Locate the cell with the specified text and output its [X, Y] center coordinate. 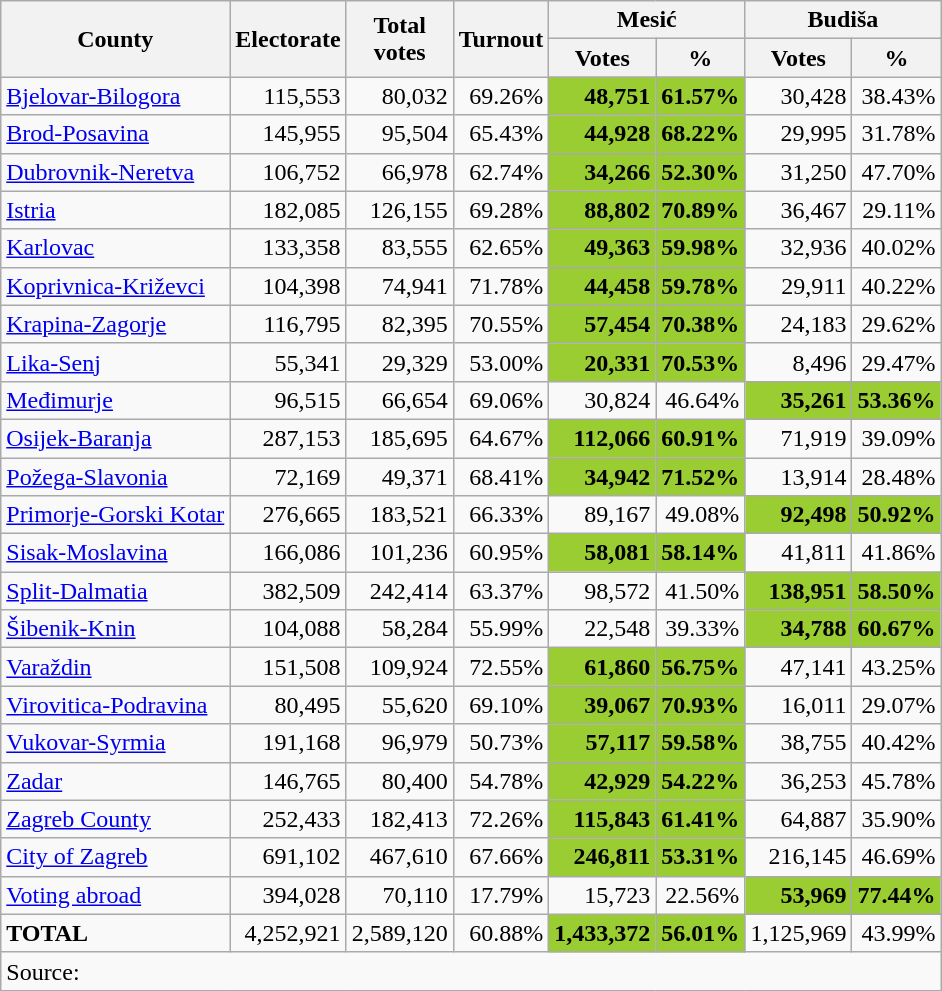
96,979 [400, 743]
82,395 [400, 324]
45.78% [896, 781]
138,951 [798, 591]
66,978 [400, 172]
Zagreb County [116, 819]
67.66% [501, 857]
22.56% [700, 895]
106,752 [288, 172]
40.02% [896, 248]
20,331 [602, 362]
39.09% [896, 438]
52.30% [700, 172]
Primorje-Gorski Kotar [116, 515]
71.52% [700, 477]
32,936 [798, 248]
Međimurje [116, 400]
55,620 [400, 705]
65.43% [501, 134]
252,433 [288, 819]
98,572 [602, 591]
62.74% [501, 172]
17.79% [501, 895]
58.14% [700, 553]
Šibenik-Knin [116, 629]
Karlovac [116, 248]
34,942 [602, 477]
Totalvotes [400, 39]
38.43% [896, 96]
50.73% [501, 743]
58,081 [602, 553]
185,695 [400, 438]
70,110 [400, 895]
29.62% [896, 324]
54.22% [700, 781]
101,236 [400, 553]
109,924 [400, 667]
69.26% [501, 96]
TOTAL [116, 933]
50.92% [896, 515]
35.90% [896, 819]
56.01% [700, 933]
47,141 [798, 667]
53.36% [896, 400]
63.37% [501, 591]
57,117 [602, 743]
38,755 [798, 743]
145,955 [288, 134]
Sisak-Moslavina [116, 553]
City of Zagreb [116, 857]
70.89% [700, 210]
467,610 [400, 857]
Koprivnica-Križevci [116, 286]
56.75% [700, 667]
Mesić [647, 20]
112,066 [602, 438]
115,843 [602, 819]
394,028 [288, 895]
Osijek-Baranja [116, 438]
44,928 [602, 134]
Virovitica-Podravina [116, 705]
41,811 [798, 553]
41.50% [700, 591]
41.86% [896, 553]
59.58% [700, 743]
49.08% [700, 515]
77.44% [896, 895]
182,085 [288, 210]
43.99% [896, 933]
58.50% [896, 591]
191,168 [288, 743]
382,509 [288, 591]
28.48% [896, 477]
48,751 [602, 96]
104,088 [288, 629]
Istria [116, 210]
35,261 [798, 400]
80,495 [288, 705]
61,860 [602, 667]
96,515 [288, 400]
216,145 [798, 857]
Budiša [843, 20]
183,521 [400, 515]
40.42% [896, 743]
47.70% [896, 172]
80,032 [400, 96]
16,011 [798, 705]
71.78% [501, 286]
8,496 [798, 362]
691,102 [288, 857]
104,398 [288, 286]
Dubrovnik-Neretva [116, 172]
61.41% [700, 819]
57,454 [602, 324]
71,919 [798, 438]
2,589,120 [400, 933]
70.53% [700, 362]
22,548 [602, 629]
70.38% [700, 324]
182,413 [400, 819]
Zadar [116, 781]
53,969 [798, 895]
30,824 [602, 400]
40.22% [896, 286]
Turnout [501, 39]
116,795 [288, 324]
69.28% [501, 210]
29.47% [896, 362]
287,153 [288, 438]
42,929 [602, 781]
15,723 [602, 895]
88,802 [602, 210]
72.26% [501, 819]
24,183 [798, 324]
70.55% [501, 324]
126,155 [400, 210]
60.67% [896, 629]
36,467 [798, 210]
31,250 [798, 172]
133,358 [288, 248]
4,252,921 [288, 933]
69.10% [501, 705]
29,995 [798, 134]
Source: [471, 971]
80,400 [400, 781]
1,433,372 [602, 933]
Požega-Slavonia [116, 477]
34,788 [798, 629]
Bjelovar-Bilogora [116, 96]
Varaždin [116, 667]
54.78% [501, 781]
36,253 [798, 781]
58,284 [400, 629]
29.07% [896, 705]
Lika-Senj [116, 362]
64,887 [798, 819]
62.65% [501, 248]
43.25% [896, 667]
166,086 [288, 553]
60.88% [501, 933]
276,665 [288, 515]
115,553 [288, 96]
64.67% [501, 438]
70.93% [700, 705]
72.55% [501, 667]
69.06% [501, 400]
66.33% [501, 515]
60.91% [700, 438]
13,914 [798, 477]
242,414 [400, 591]
53.31% [700, 857]
Voting abroad [116, 895]
44,458 [602, 286]
92,498 [798, 515]
146,765 [288, 781]
59.78% [700, 286]
68.41% [501, 477]
53.00% [501, 362]
29,911 [798, 286]
Split-Dalmatia [116, 591]
61.57% [700, 96]
46.64% [700, 400]
1,125,969 [798, 933]
46.69% [896, 857]
74,941 [400, 286]
60.95% [501, 553]
39.33% [700, 629]
55.99% [501, 629]
89,167 [602, 515]
34,266 [602, 172]
Brod-Posavina [116, 134]
66,654 [400, 400]
72,169 [288, 477]
31.78% [896, 134]
83,555 [400, 248]
246,811 [602, 857]
39,067 [602, 705]
30,428 [798, 96]
Vukovar-Syrmia [116, 743]
County [116, 39]
55,341 [288, 362]
68.22% [700, 134]
49,363 [602, 248]
29,329 [400, 362]
49,371 [400, 477]
Krapina-Zagorje [116, 324]
151,508 [288, 667]
29.11% [896, 210]
95,504 [400, 134]
59.98% [700, 248]
Electorate [288, 39]
